Determine the (X, Y) coordinate at the center of the cell enclosing the given text.  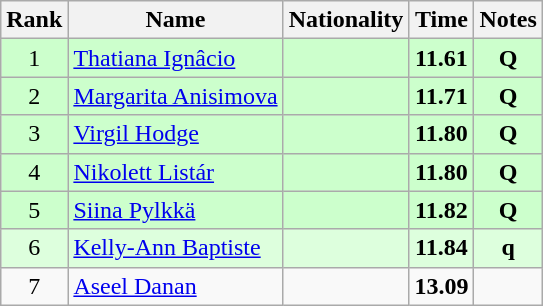
11.84 (442, 248)
Virgil Hodge (176, 134)
11.61 (442, 58)
Margarita Anisimova (176, 96)
5 (34, 210)
4 (34, 172)
3 (34, 134)
Notes (508, 20)
Thatiana Ignâcio (176, 58)
13.09 (442, 286)
Time (442, 20)
2 (34, 96)
Aseel Danan (176, 286)
1 (34, 58)
11.71 (442, 96)
6 (34, 248)
Rank (34, 20)
11.82 (442, 210)
Siina Pylkkä (176, 210)
Kelly-Ann Baptiste (176, 248)
q (508, 248)
Nikolett Listár (176, 172)
7 (34, 286)
Nationality (346, 20)
Name (176, 20)
